From the cell containing the given text, extract its center point as (x, y) coordinate. 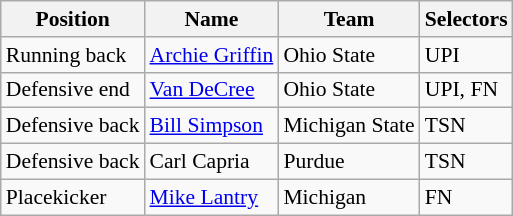
Selectors (466, 19)
Archie Griffin (212, 55)
Defensive end (73, 90)
UPI, FN (466, 90)
Van DeCree (212, 90)
Michigan State (348, 126)
Position (73, 19)
Mike Lantry (212, 197)
Name (212, 19)
Placekicker (73, 197)
Team (348, 19)
FN (466, 197)
Purdue (348, 162)
UPI (466, 55)
Carl Capria (212, 162)
Michigan (348, 197)
Bill Simpson (212, 126)
Running back (73, 55)
